Determine the (X, Y) coordinate at the center of the cell enclosing the given text.  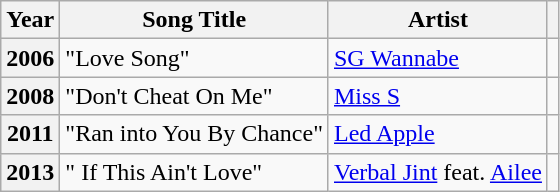
Miss S (438, 96)
"Don't Cheat On Me" (194, 96)
2006 (30, 58)
SG Wannabe (438, 58)
Year (30, 20)
Song Title (194, 20)
2013 (30, 172)
" If This Ain't Love" (194, 172)
"Ran into You By Chance" (194, 134)
"Love Song" (194, 58)
Led Apple (438, 134)
2008 (30, 96)
Verbal Jint feat. Ailee (438, 172)
2011 (30, 134)
Artist (438, 20)
